Return the (X, Y) coordinate for the center point of the cell that contains the specified text.  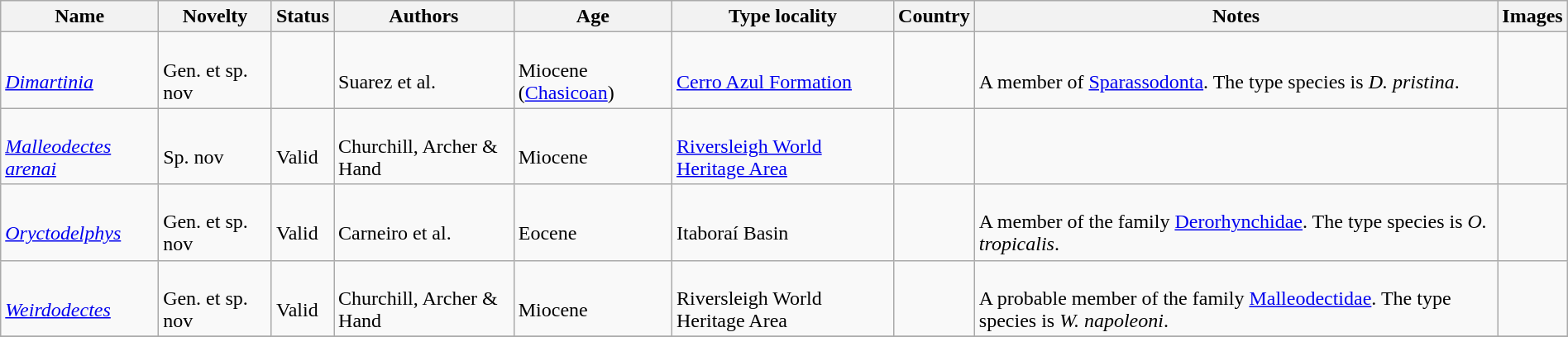
Name (79, 17)
A probable member of the family Malleodectidae. The type species is W. napoleoni. (1236, 298)
Itaboraí Basin (783, 222)
Eocene (592, 222)
Status (303, 17)
Images (1532, 17)
Oryctodelphys (79, 222)
Cerro Azul Formation (783, 70)
Novelty (215, 17)
Age (592, 17)
Dimartinia (79, 70)
Authors (424, 17)
Carneiro et al. (424, 222)
Type locality (783, 17)
Malleodectes arenai (79, 146)
Suarez et al. (424, 70)
Weirdodectes (79, 298)
A member of the family Derorhynchidae. The type species is O. tropicalis. (1236, 222)
Notes (1236, 17)
Miocene (Chasicoan) (592, 70)
Country (935, 17)
Sp. nov (215, 146)
A member of Sparassodonta. The type species is D. pristina. (1236, 70)
